Pinpoint the cell where the given text exists, returning its (x, y) midpoint coordinate. 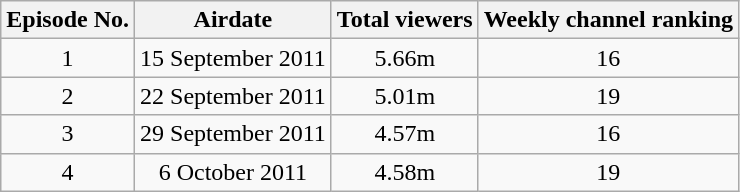
29 September 2011 (234, 134)
5.66m (404, 58)
Episode No. (68, 20)
Airdate (234, 20)
4 (68, 172)
5.01m (404, 96)
15 September 2011 (234, 58)
3 (68, 134)
6 October 2011 (234, 172)
22 September 2011 (234, 96)
1 (68, 58)
Weekly channel ranking (608, 20)
Total viewers (404, 20)
4.58m (404, 172)
4.57m (404, 134)
2 (68, 96)
